Return the (X, Y) coordinate for the center point of the cell that contains the specified text.  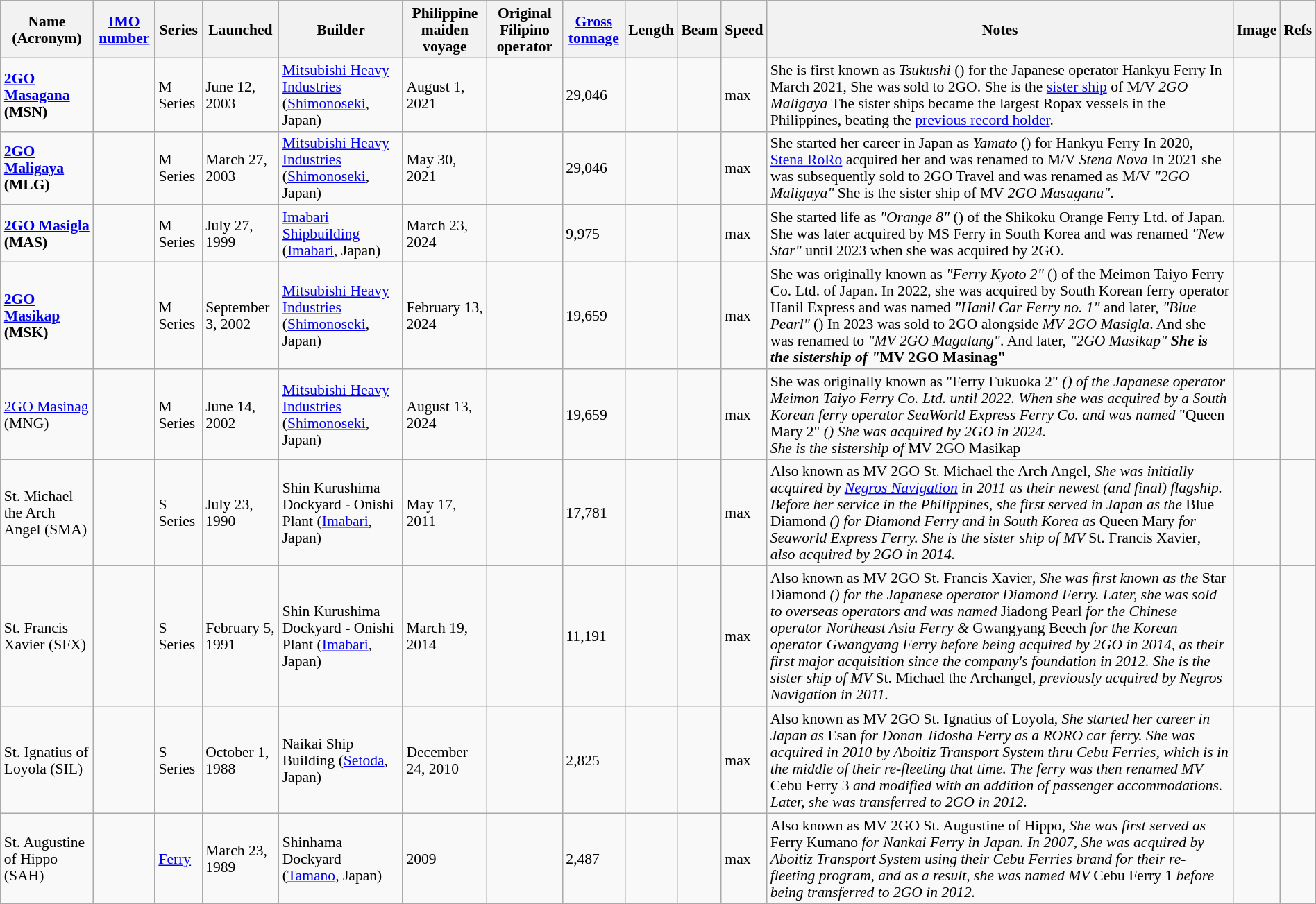
June 12, 2003 (240, 94)
Beam (700, 29)
IMO number (124, 29)
2GO Maligaya (MLG) (47, 168)
2,825 (593, 760)
St. Ignatius of Loyola (SIL) (47, 760)
August 13, 2024 (444, 414)
March 23, 2024 (444, 234)
May 30, 2021 (444, 168)
St. Francis Xavier (SFX) (47, 636)
Image (1257, 29)
Original Filipino operator (525, 29)
Ferry (178, 858)
March 27, 2003 (240, 168)
May 17, 2011 (444, 513)
July 27, 1999 (240, 234)
St. Michael the Arch Angel (SMA) (47, 513)
Imabari Shipbuilding (Imabari, Japan) (341, 234)
March 19, 2014 (444, 636)
Series (178, 29)
2GO Masikap (MSK) (47, 316)
2GO Masigla (MAS) (47, 234)
October 1, 1988 (240, 760)
Builder (341, 29)
St. Augustine of Hippo (SAH) (47, 858)
Name (Acronym) (47, 29)
February 5, 1991 (240, 636)
2,487 (593, 858)
17,781 (593, 513)
Naikai Ship Building (Setoda, Japan) (341, 760)
September 3, 2002 (240, 316)
11,191 (593, 636)
December 24, 2010 (444, 760)
Philippine maiden voyage (444, 29)
June 14, 2002 (240, 414)
Shinhama Dockyard (Tamano, Japan) (341, 858)
Speed (744, 29)
February 13, 2024 (444, 316)
2009 (444, 858)
Refs (1298, 29)
Gross tonnage (593, 29)
March 23, 1989 (240, 858)
Length (651, 29)
Launched (240, 29)
August 1, 2021 (444, 94)
2GO Masagana (MSN) (47, 94)
July 23, 1990 (240, 513)
Notes (1000, 29)
2GO Masinag (MNG) (47, 414)
9,975 (593, 234)
